Detect which cell encompasses the target text, then output its [x, y] center coordinate. 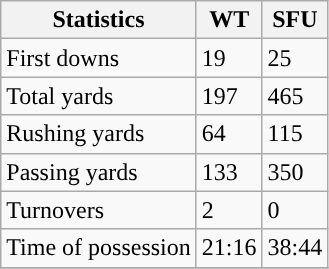
115 [295, 134]
38:44 [295, 248]
2 [229, 210]
197 [229, 96]
133 [229, 172]
First downs [99, 58]
SFU [295, 20]
350 [295, 172]
Turnovers [99, 210]
Total yards [99, 96]
21:16 [229, 248]
465 [295, 96]
Statistics [99, 20]
19 [229, 58]
Time of possession [99, 248]
25 [295, 58]
Passing yards [99, 172]
Rushing yards [99, 134]
WT [229, 20]
64 [229, 134]
0 [295, 210]
